For the text-containing cell, return its midpoint in (X, Y) coordinate format. 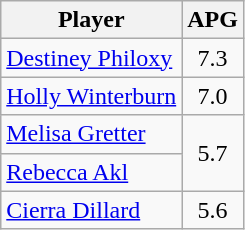
5.6 (213, 210)
APG (213, 20)
Rebecca Akl (92, 172)
Holly Winterburn (92, 96)
Melisa Gretter (92, 134)
Destiney Philoxy (92, 58)
Cierra Dillard (92, 210)
7.3 (213, 58)
5.7 (213, 153)
Player (92, 20)
7.0 (213, 96)
